Find where the given text appears and provide that cell's center as [X, Y] coordinate. 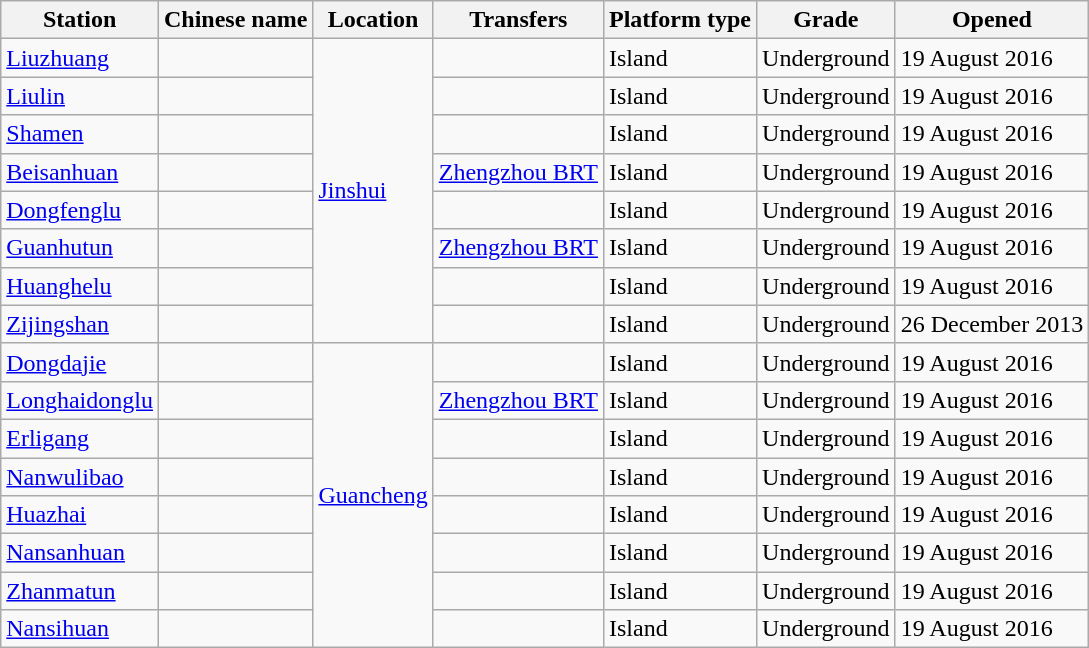
Opened [992, 20]
Nanwulibao [80, 477]
Guancheng [373, 495]
Liulin [80, 96]
Platform type [680, 20]
Longhaidonglu [80, 400]
Transfers [518, 20]
26 December 2013 [992, 324]
Dongfenglu [80, 210]
Huazhai [80, 515]
Grade [826, 20]
Station [80, 20]
Huanghelu [80, 286]
Erligang [80, 438]
Beisanhuan [80, 172]
Jinshui [373, 191]
Nansanhuan [80, 553]
Guanhutun [80, 248]
Nansihuan [80, 629]
Chinese name [235, 20]
Location [373, 20]
Dongdajie [80, 362]
Liuzhuang [80, 58]
Zhanmatun [80, 591]
Shamen [80, 134]
Zijingshan [80, 324]
